Provide the (X, Y) coordinate of the cell's center where the given text is located.  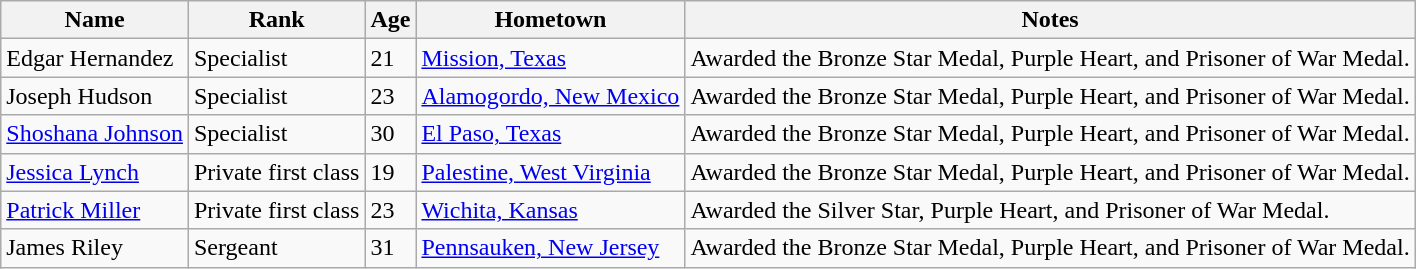
James Riley (95, 248)
Awarded the Silver Star, Purple Heart, and Prisoner of War Medal. (1050, 210)
31 (390, 248)
21 (390, 58)
Sergeant (276, 248)
Joseph Hudson (95, 96)
Edgar Hernandez (95, 58)
Notes (1050, 20)
Jessica Lynch (95, 172)
Rank (276, 20)
El Paso, Texas (550, 134)
30 (390, 134)
Patrick Miller (95, 210)
Alamogordo, New Mexico (550, 96)
Age (390, 20)
Hometown (550, 20)
Pennsauken, New Jersey (550, 248)
19 (390, 172)
Shoshana Johnson (95, 134)
Mission, Texas (550, 58)
Wichita, Kansas (550, 210)
Palestine, West Virginia (550, 172)
Name (95, 20)
